Return (x, y) of the center of cell containing provided text 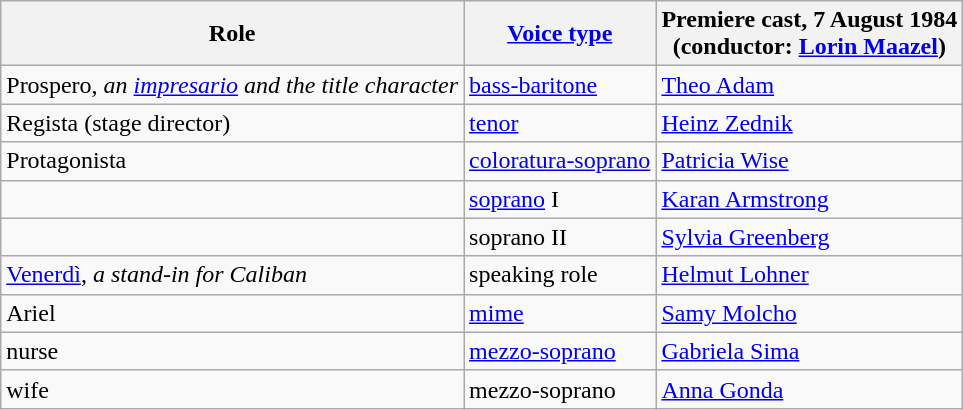
coloratura-soprano (560, 161)
Protagonista (232, 161)
Theo Adam (810, 85)
speaking role (560, 275)
Helmut Lohner (810, 275)
Prospero, an impresario and the title character (232, 85)
bass-baritone (560, 85)
Anna Gonda (810, 389)
Regista (stage director) (232, 123)
wife (232, 389)
Venerdì, a stand-in for Caliban (232, 275)
Heinz Zednik (810, 123)
tenor (560, 123)
Role (232, 34)
nurse (232, 351)
Voice type (560, 34)
Patricia Wise (810, 161)
Premiere cast, 7 August 1984(conductor: Lorin Maazel) (810, 34)
soprano II (560, 237)
mime (560, 313)
Sylvia Greenberg (810, 237)
Ariel (232, 313)
Samy Molcho (810, 313)
soprano I (560, 199)
Gabriela Sima (810, 351)
Karan Armstrong (810, 199)
